Pinpoint the cell where the given text exists, returning its (X, Y) midpoint coordinate. 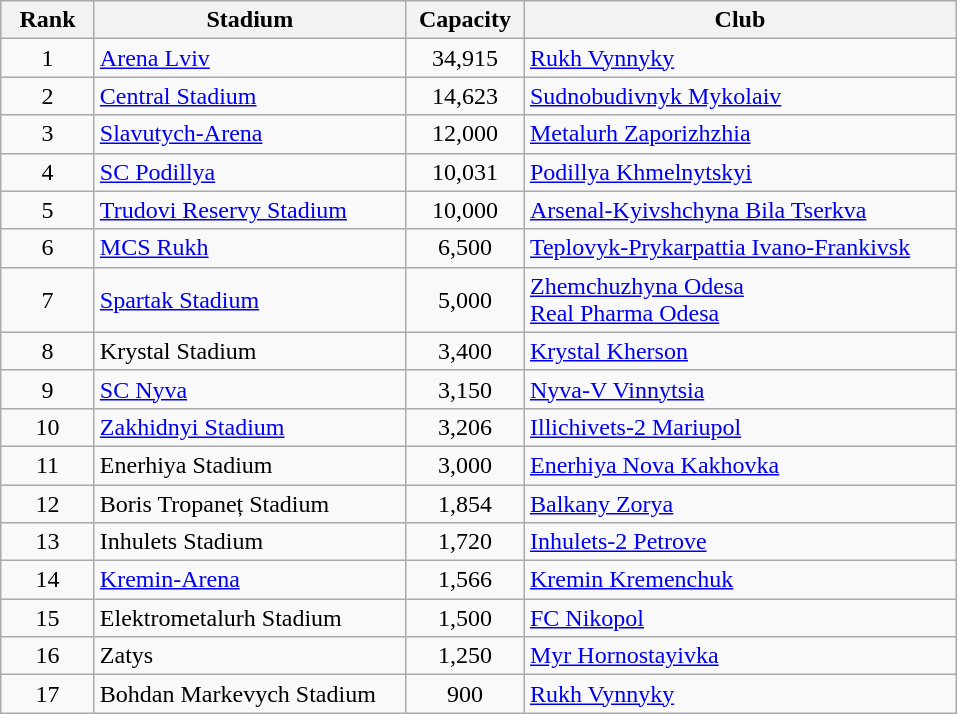
7 (48, 300)
Metalurh Zaporizhzhia (740, 134)
3,400 (464, 351)
Stadium (250, 20)
Zhemchuzhyna OdesaReal Pharma Odesa (740, 300)
Arsenal-Kyivshchyna Bila Tserkva (740, 210)
14 (48, 580)
9 (48, 389)
16 (48, 656)
3,206 (464, 427)
6 (48, 248)
MCS Rukh (250, 248)
Zakhidnyi Stadium (250, 427)
1,500 (464, 618)
10,031 (464, 172)
Podillya Khmelnytskyi (740, 172)
Sudnobudivnyk Mykolaiv (740, 96)
3 (48, 134)
10,000 (464, 210)
900 (464, 694)
Enerhiya Stadium (250, 465)
Balkany Zorya (740, 503)
Elektrometalurh Stadium (250, 618)
Central Stadium (250, 96)
1,720 (464, 542)
SC Podillya (250, 172)
Boris Tropaneț Stadium (250, 503)
Krystal Stadium (250, 351)
Inhulets Stadium (250, 542)
Club (740, 20)
8 (48, 351)
Slavutych-Arena (250, 134)
Krystal Kherson (740, 351)
Enerhiya Nova Kakhovka (740, 465)
Kremin-Arena (250, 580)
Rank (48, 20)
1,854 (464, 503)
13 (48, 542)
SC Nyva (250, 389)
FC Nikopol (740, 618)
5 (48, 210)
12 (48, 503)
12,000 (464, 134)
Bohdan Markevych Stadium (250, 694)
Illichivets-2 Mariupol (740, 427)
Inhulets-2 Petrove (740, 542)
Kremin Kremenchuk (740, 580)
Myr Hornostayivka (740, 656)
6,500 (464, 248)
3,000 (464, 465)
17 (48, 694)
Spartak Stadium (250, 300)
Arena Lviv (250, 58)
Capacity (464, 20)
11 (48, 465)
14,623 (464, 96)
Zatys (250, 656)
3,150 (464, 389)
10 (48, 427)
Teplovyk-Prykarpattia Ivano-Frankivsk (740, 248)
1,250 (464, 656)
5,000 (464, 300)
4 (48, 172)
1 (48, 58)
Trudovi Reservy Stadium (250, 210)
2 (48, 96)
Nyva-V Vinnytsia (740, 389)
1,566 (464, 580)
15 (48, 618)
34,915 (464, 58)
